Pinpoint the cell where the given text exists, returning its [x, y] midpoint coordinate. 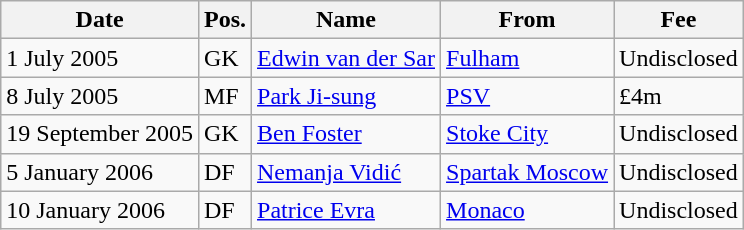
Ben Foster [346, 134]
Fulham [528, 58]
Nemanja Vidić [346, 172]
From [528, 20]
Park Ji-sung [346, 96]
19 September 2005 [100, 134]
Pos. [224, 20]
Patrice Evra [346, 210]
MF [224, 96]
Fee [679, 20]
Spartak Moscow [528, 172]
5 January 2006 [100, 172]
Name [346, 20]
8 July 2005 [100, 96]
Monaco [528, 210]
10 January 2006 [100, 210]
Edwin van der Sar [346, 58]
£4m [679, 96]
1 July 2005 [100, 58]
Date [100, 20]
PSV [528, 96]
Stoke City [528, 134]
